Return the (x, y) coordinate for the center point of the cell that contains the specified text.  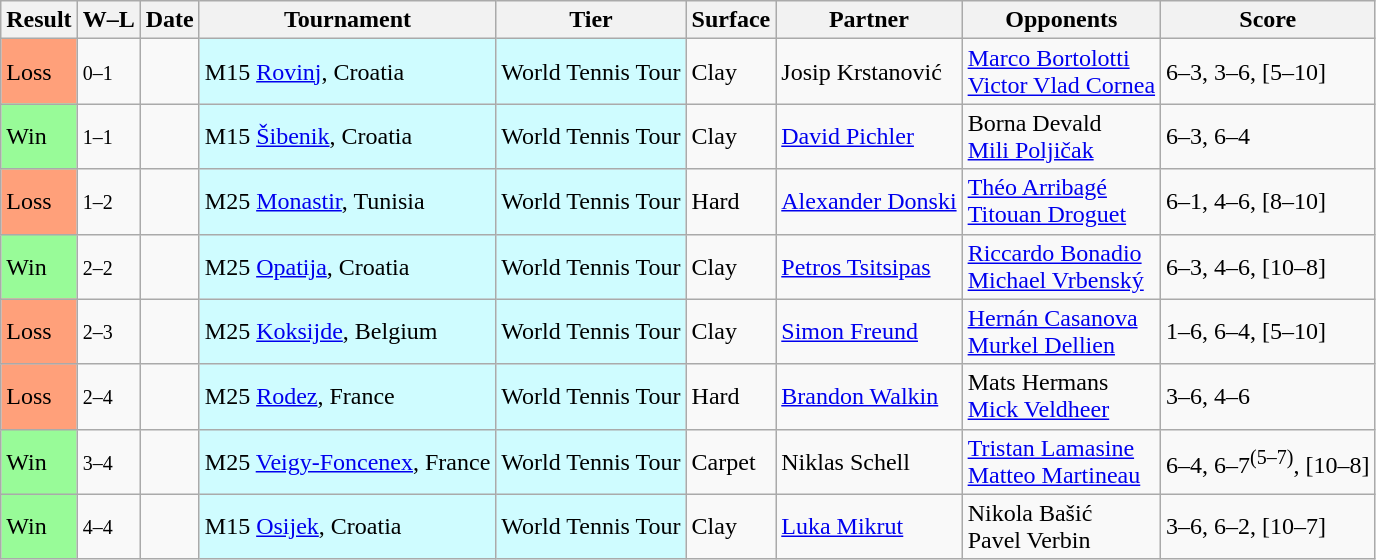
3–4 (108, 462)
Luka Mikrut (869, 526)
2–4 (108, 396)
Simon Freund (869, 332)
David Pichler (869, 136)
M15 Rovinj, Croatia (348, 72)
Tournament (348, 20)
M25 Rodez, France (348, 396)
0–1 (108, 72)
6–3, 6–4 (1268, 136)
Petros Tsitsipas (869, 266)
Date (170, 20)
6–3, 3–6, [5–10] (1268, 72)
Alexander Donski (869, 202)
W–L (108, 20)
M15 Šibenik, Croatia (348, 136)
Opponents (1061, 20)
M15 Osijek, Croatia (348, 526)
Riccardo Bonadio Michael Vrbenský (1061, 266)
Tristan Lamasine Matteo Martineau (1061, 462)
Josip Krstanović (869, 72)
M25 Koksijde, Belgium (348, 332)
Result (39, 20)
3–6, 4–6 (1268, 396)
Borna Devald Mili Poljičak (1061, 136)
4–4 (108, 526)
2–2 (108, 266)
Théo Arribagé Titouan Droguet (1061, 202)
Niklas Schell (869, 462)
M25 Monastir, Tunisia (348, 202)
Hernán Casanova Murkel Dellien (1061, 332)
1–1 (108, 136)
Score (1268, 20)
3–6, 6–2, [10–7] (1268, 526)
1–6, 6–4, [5–10] (1268, 332)
1–2 (108, 202)
6–4, 6–7(5–7), [10–8] (1268, 462)
Mats Hermans Mick Veldheer (1061, 396)
Marco Bortolotti Victor Vlad Cornea (1061, 72)
6–3, 4–6, [10–8] (1268, 266)
6–1, 4–6, [8–10] (1268, 202)
Nikola Bašić Pavel Verbin (1061, 526)
Carpet (731, 462)
Tier (591, 20)
Partner (869, 20)
M25 Opatija, Croatia (348, 266)
Surface (731, 20)
M25 Veigy-Foncenex, France (348, 462)
2–3 (108, 332)
Brandon Walkin (869, 396)
